Find where the given text appears and provide that cell's center as [x, y] coordinate. 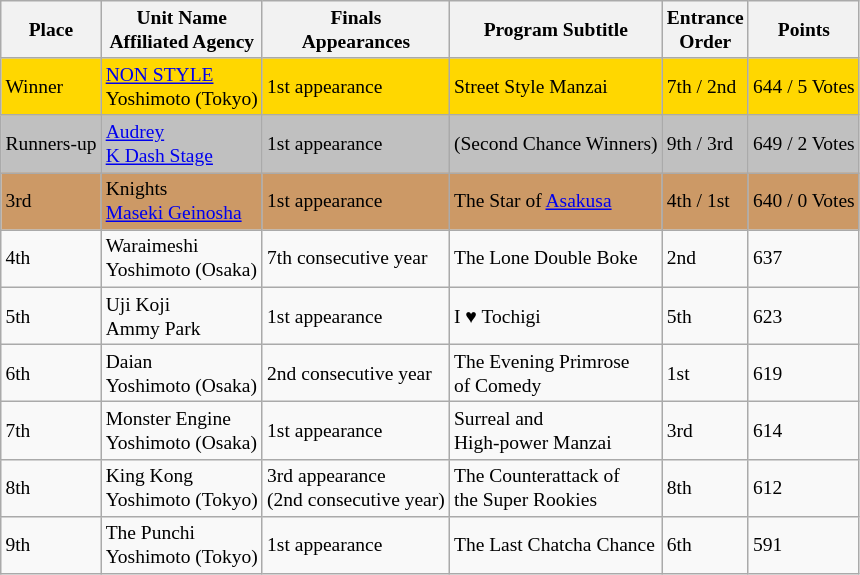
The Last Chatcha Chance [556, 544]
FinalsAppearances [356, 30]
AudreyK Dash Stage [182, 144]
612 [804, 488]
637 [804, 258]
(Second Chance Winners) [556, 144]
9th [51, 544]
DaianYoshimoto (Osaka) [182, 372]
Points [804, 30]
The Lone Double Boke [556, 258]
The Evening Primroseof Comedy [556, 372]
Winner [51, 86]
Surreal andHigh-power Manzai [556, 430]
619 [804, 372]
NON STYLEYoshimoto (Tokyo) [182, 86]
I ♥ Tochigi [556, 316]
Place [51, 30]
Program Subtitle [556, 30]
Unit NameAffiliated Agency [182, 30]
4th [51, 258]
2nd [705, 258]
WaraimeshiYoshimoto (Osaka) [182, 258]
The Star of Asakusa [556, 202]
7th consecutive year [356, 258]
4th / 1st [705, 202]
644 / 5 Votes [804, 86]
7th [51, 430]
1st [705, 372]
649 / 2 Votes [804, 144]
EntranceOrder [705, 30]
Street Style Manzai [556, 86]
Monster EngineYoshimoto (Osaka) [182, 430]
3rd appearance(2nd consecutive year) [356, 488]
The PunchiYoshimoto (Tokyo) [182, 544]
The Counterattack ofthe Super Rookies [556, 488]
9th / 3rd [705, 144]
Runners-up [51, 144]
640 / 0 Votes [804, 202]
623 [804, 316]
614 [804, 430]
591 [804, 544]
2nd consecutive year [356, 372]
KnightsMaseki Geinosha [182, 202]
7th / 2nd [705, 86]
Uji KojiAmmy Park [182, 316]
King KongYoshimoto (Tokyo) [182, 488]
